Extract the (X, Y) coordinate from the center of the cell holding the provided text.  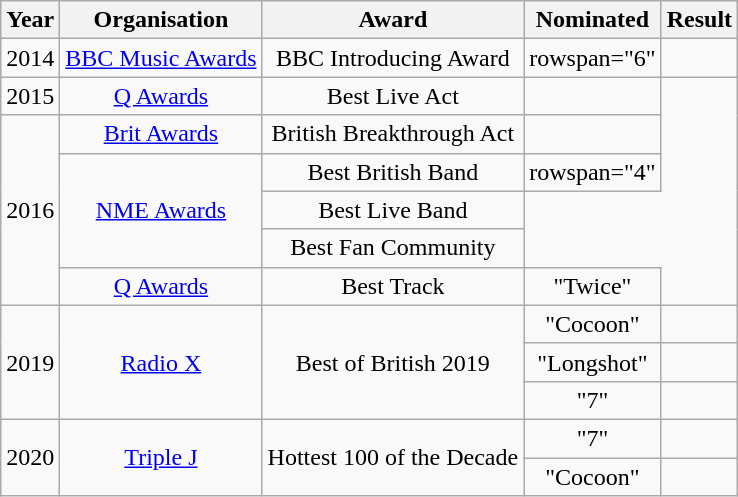
BBC Introducing Award (393, 58)
2015 (30, 96)
"Longshot" (593, 362)
Best Live Act (393, 96)
Radio X (161, 362)
"Twice" (593, 286)
NME Awards (161, 210)
2016 (30, 210)
Best Fan Community (393, 248)
British Breakthrough Act (393, 134)
Nominated (593, 20)
Year (30, 20)
Best British Band (393, 172)
Brit Awards (161, 134)
rowspan="6" (593, 58)
Award (393, 20)
Triple J (161, 457)
2014 (30, 58)
Best Live Band (393, 210)
rowspan="4" (593, 172)
Best of British 2019 (393, 362)
2020 (30, 457)
Result (699, 20)
Hottest 100 of the Decade (393, 457)
Best Track (393, 286)
2019 (30, 362)
BBC Music Awards (161, 58)
Organisation (161, 20)
